Detect which cell encompasses the target text, then output its (X, Y) center coordinate. 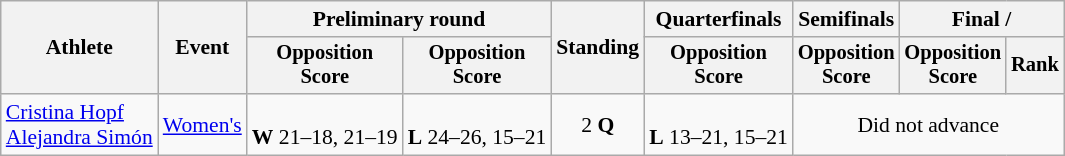
Athlete (80, 48)
W 21–18, 21–19 (325, 124)
L 13–21, 15–21 (718, 124)
2 Q (598, 124)
Rank (1035, 66)
Semifinals (846, 19)
Final / (981, 19)
Preliminary round (399, 19)
Standing (598, 48)
L 24–26, 15–21 (478, 124)
Quarterfinals (718, 19)
Cristina HopfAlejandra Simón (80, 124)
Women's (202, 124)
Did not advance (928, 124)
Event (202, 48)
